For the text-containing cell, return its midpoint in (x, y) coordinate format. 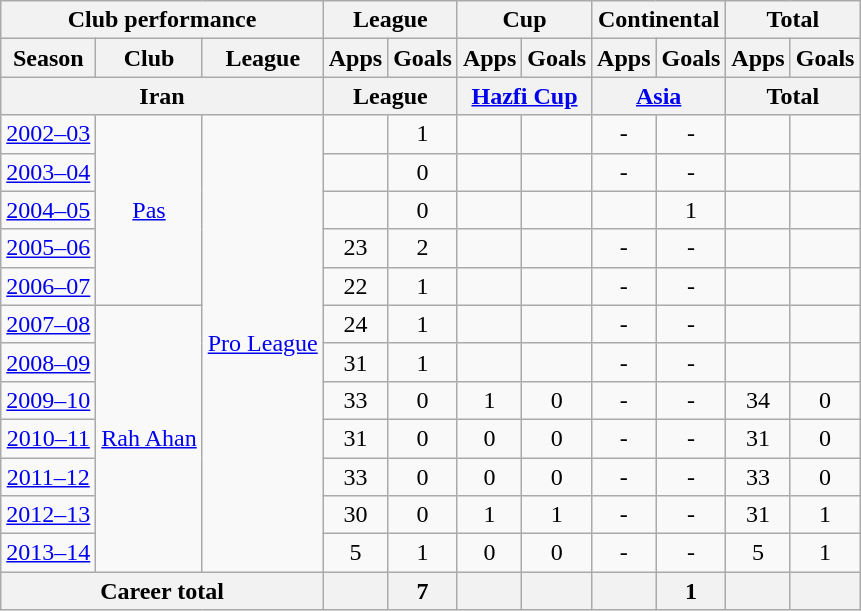
Club (149, 58)
2005–06 (48, 248)
2002–03 (48, 134)
30 (355, 515)
2007–08 (48, 324)
2012–13 (48, 515)
Pro League (262, 344)
2003–04 (48, 172)
Rah Ahan (149, 438)
2006–07 (48, 286)
2009–10 (48, 400)
Career total (162, 591)
7 (423, 591)
34 (758, 400)
Continental (659, 20)
23 (355, 248)
Cup (524, 20)
Iran (162, 96)
2010–11 (48, 438)
24 (355, 324)
2013–14 (48, 553)
Club performance (162, 20)
Pas (149, 210)
Asia (659, 96)
Hazfi Cup (524, 96)
2004–05 (48, 210)
22 (355, 286)
2011–12 (48, 477)
Season (48, 58)
2008–09 (48, 362)
2 (423, 248)
